Return (x, y) of the center of cell containing provided text 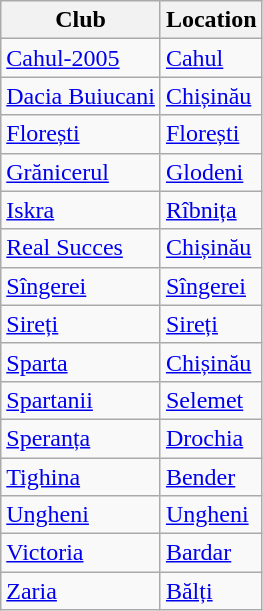
Bardar (211, 553)
Location (211, 20)
Bălți (211, 591)
Dacia Buiucani (81, 96)
Bender (211, 477)
Club (81, 20)
Rîbnița (211, 210)
Speranța (81, 438)
Iskra (81, 210)
Grănicerul (81, 172)
Victoria (81, 553)
Real Succes (81, 248)
Sparta (81, 362)
Cahul (211, 58)
Glodeni (211, 172)
Tighina (81, 477)
Drochia (211, 438)
Zaria (81, 591)
Spartanii (81, 400)
Selemet (211, 400)
Cahul-2005 (81, 58)
